Detect which cell encompasses the target text, then output its [x, y] center coordinate. 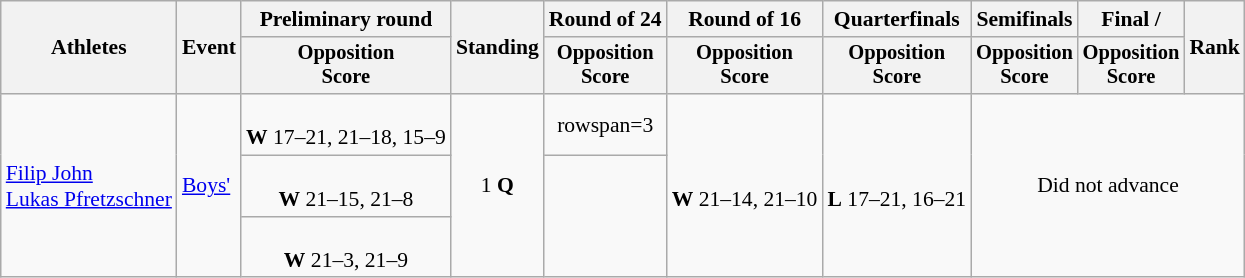
Filip JohnLukas Pfretzschner [89, 186]
W 21–14, 21–10 [745, 186]
Semifinals [1024, 19]
Standing [498, 48]
rowspan=3 [606, 124]
Quarterfinals [896, 19]
1 Q [498, 186]
Rank [1214, 48]
W 21–3, 21–9 [346, 248]
L 17–21, 16–21 [896, 186]
Preliminary round [346, 19]
W 17–21, 21–18, 15–9 [346, 124]
Boys' [209, 186]
Event [209, 48]
Final / [1132, 19]
Athletes [89, 48]
Did not advance [1108, 186]
Round of 24 [606, 19]
W 21–15, 21–8 [346, 186]
Round of 16 [745, 19]
